From the cell containing the given text, extract its center point as [X, Y] coordinate. 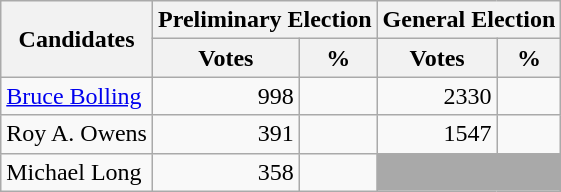
General Election [469, 20]
2330 [437, 96]
1547 [437, 134]
998 [226, 96]
Michael Long [77, 172]
358 [226, 172]
391 [226, 134]
Candidates [77, 39]
Roy A. Owens [77, 134]
Bruce Bolling [77, 96]
Preliminary Election [264, 20]
